Determine the [X, Y] coordinate at the center of the cell enclosing the given text.  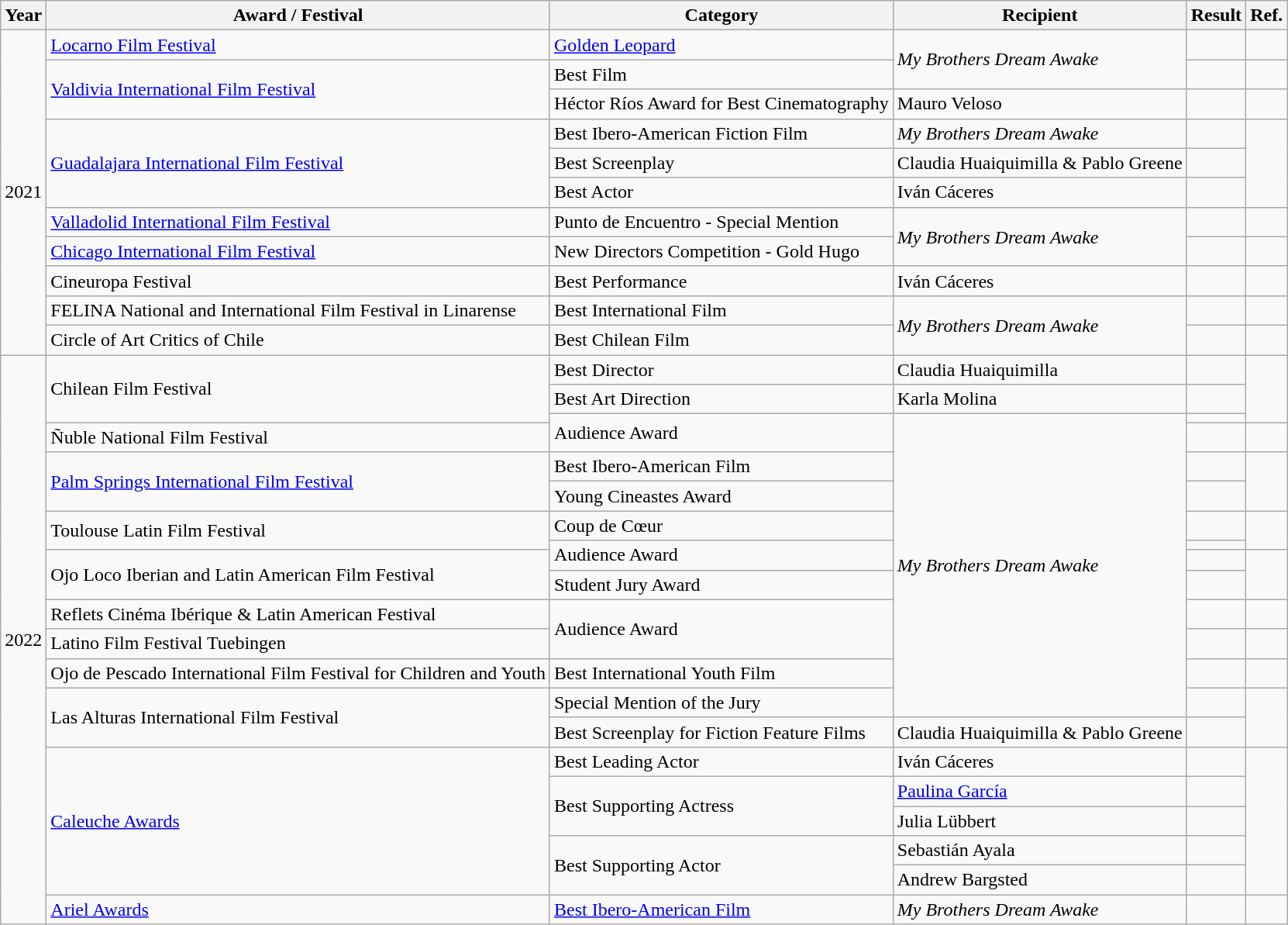
Best Screenplay for Fiction Feature Films [721, 732]
Best Chilean Film [721, 340]
Paulina García [1040, 791]
Special Mention of the Jury [721, 702]
Best Film [721, 74]
Andrew Bargsted [1040, 880]
Toulouse Latin Film Festival [298, 530]
Julia Lübbert [1040, 821]
Award / Festival [298, 16]
2021 [23, 192]
Coup de Cœur [721, 526]
Karla Molina [1040, 399]
FELINA National and International Film Festival in Linarense [298, 310]
Best Supporting Actor [721, 865]
Chicago International Film Festival [298, 251]
Claudia Huaiquimilla [1040, 370]
Best Actor [721, 192]
Best International Film [721, 310]
Golden Leopard [721, 45]
Cineuropa Festival [298, 281]
Ñuble National Film Festival [298, 437]
Valdivia International Film Festival [298, 89]
Category [721, 16]
Latino Film Festival Tuebingen [298, 644]
Best Performance [721, 281]
Result [1216, 16]
Sebastián Ayala [1040, 851]
Best Ibero-American Fiction Film [721, 133]
Valladolid International Film Festival [298, 222]
New Directors Competition - Gold Hugo [721, 251]
Ojo de Pescado International Film Festival for Children and Youth [298, 673]
Guadalajara International Film Festival [298, 163]
Best Director [721, 370]
Best Leading Actor [721, 761]
Mauro Veloso [1040, 104]
Circle of Art Critics of Chile [298, 340]
Year [23, 16]
Best Supporting Actress [721, 806]
Best Art Direction [721, 399]
Student Jury Award [721, 585]
Chilean Film Festival [298, 389]
Ariel Awards [298, 909]
Ref. [1266, 16]
Young Cineastes Award [721, 496]
Caleuche Awards [298, 820]
Recipient [1040, 16]
Best Screenplay [721, 163]
Ojo Loco Iberian and Latin American Film Festival [298, 574]
Best International Youth Film [721, 673]
Reflets Cinéma Ibérique & Latin American Festival [298, 614]
Palm Springs International Film Festival [298, 481]
Las Alturas International Film Festival [298, 717]
Punto de Encuentro - Special Mention [721, 222]
Locarno Film Festival [298, 45]
Héctor Ríos Award for Best Cinematography [721, 104]
2022 [23, 640]
